Identify which cell holds the provided text, then report its (x, y) central coordinate. 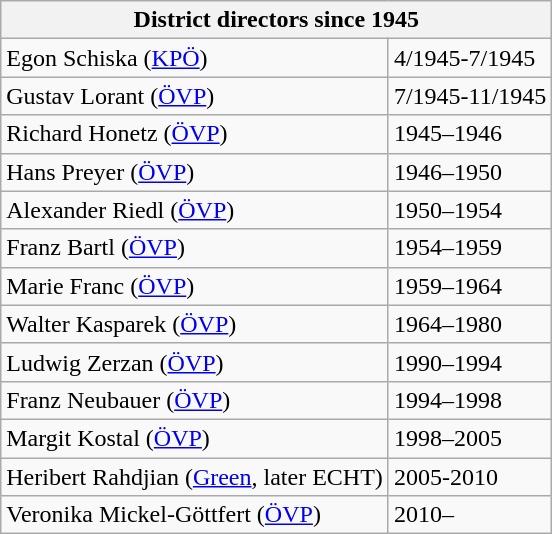
Hans Preyer (ÖVP) (195, 172)
1959–1964 (470, 286)
1946–1950 (470, 172)
1964–1980 (470, 324)
2010– (470, 515)
Margit Kostal (ÖVP) (195, 438)
1945–1946 (470, 134)
Franz Neubauer (ÖVP) (195, 400)
Richard Honetz (ÖVP) (195, 134)
Egon Schiska (KPÖ) (195, 58)
1950–1954 (470, 210)
1998–2005 (470, 438)
4/1945-7/1945 (470, 58)
Marie Franc (ÖVP) (195, 286)
Alexander Riedl (ÖVP) (195, 210)
Ludwig Zerzan (ÖVP) (195, 362)
7/1945-11/1945 (470, 96)
Heribert Rahdjian (Green, later ECHT) (195, 477)
Franz Bartl (ÖVP) (195, 248)
Walter Kasparek (ÖVP) (195, 324)
2005-2010 (470, 477)
District directors since 1945 (276, 20)
1990–1994 (470, 362)
1994–1998 (470, 400)
Veronika Mickel-Göttfert (ÖVP) (195, 515)
1954–1959 (470, 248)
Gustav Lorant (ÖVP) (195, 96)
